For the text-containing cell, return its midpoint in [X, Y] coordinate format. 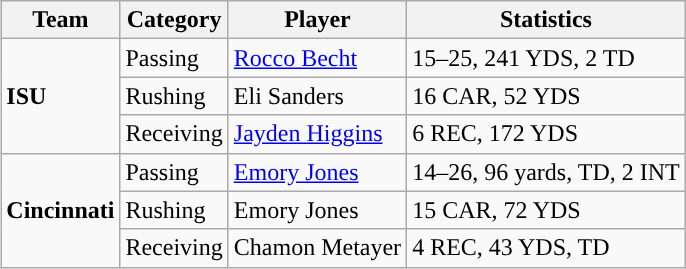
Team [60, 20]
Player [317, 20]
Jayden Higgins [317, 134]
4 REC, 43 YDS, TD [546, 248]
Cincinnati [60, 210]
Chamon Metayer [317, 248]
ISU [60, 96]
15–25, 241 YDS, 2 TD [546, 58]
6 REC, 172 YDS [546, 134]
14–26, 96 yards, TD, 2 INT [546, 172]
Eli Sanders [317, 96]
15 CAR, 72 YDS [546, 210]
Category [174, 20]
Rocco Becht [317, 58]
16 CAR, 52 YDS [546, 96]
Statistics [546, 20]
